Return the [x, y] coordinate for the center point of the cell that contains the specified text.  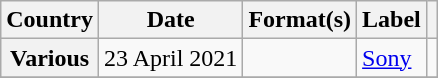
23 April 2021 [170, 58]
Format(s) [300, 20]
Date [170, 20]
Label [392, 20]
Country [50, 20]
Various [50, 58]
Sony [392, 58]
